Provide the (X, Y) coordinate of the cell's center where the given text is located.  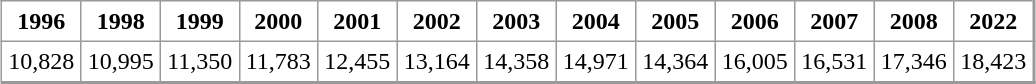
2001 (358, 21)
1999 (200, 21)
10,995 (121, 62)
10,828 (41, 62)
2004 (596, 21)
2006 (755, 21)
2005 (676, 21)
11,350 (200, 62)
2003 (517, 21)
11,783 (278, 62)
2007 (835, 21)
2002 (437, 21)
2022 (994, 21)
1998 (121, 21)
17,346 (914, 62)
16,531 (835, 62)
13,164 (437, 62)
16,005 (755, 62)
14,971 (596, 62)
14,358 (517, 62)
2008 (914, 21)
1996 (41, 21)
12,455 (358, 62)
18,423 (994, 62)
14,364 (676, 62)
2000 (278, 21)
